Extract the (X, Y) coordinate from the center of the cell holding the provided text.  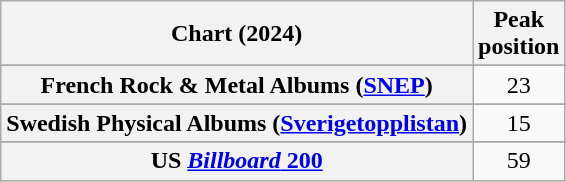
Swedish Physical Albums (Sverigetopplistan) (237, 123)
Peakposition (519, 34)
15 (519, 123)
US Billboard 200 (237, 161)
23 (519, 85)
59 (519, 161)
Chart (2024) (237, 34)
French Rock & Metal Albums (SNEP) (237, 85)
